Search for the cell housing the specified text and yield its (X, Y) center coordinate. 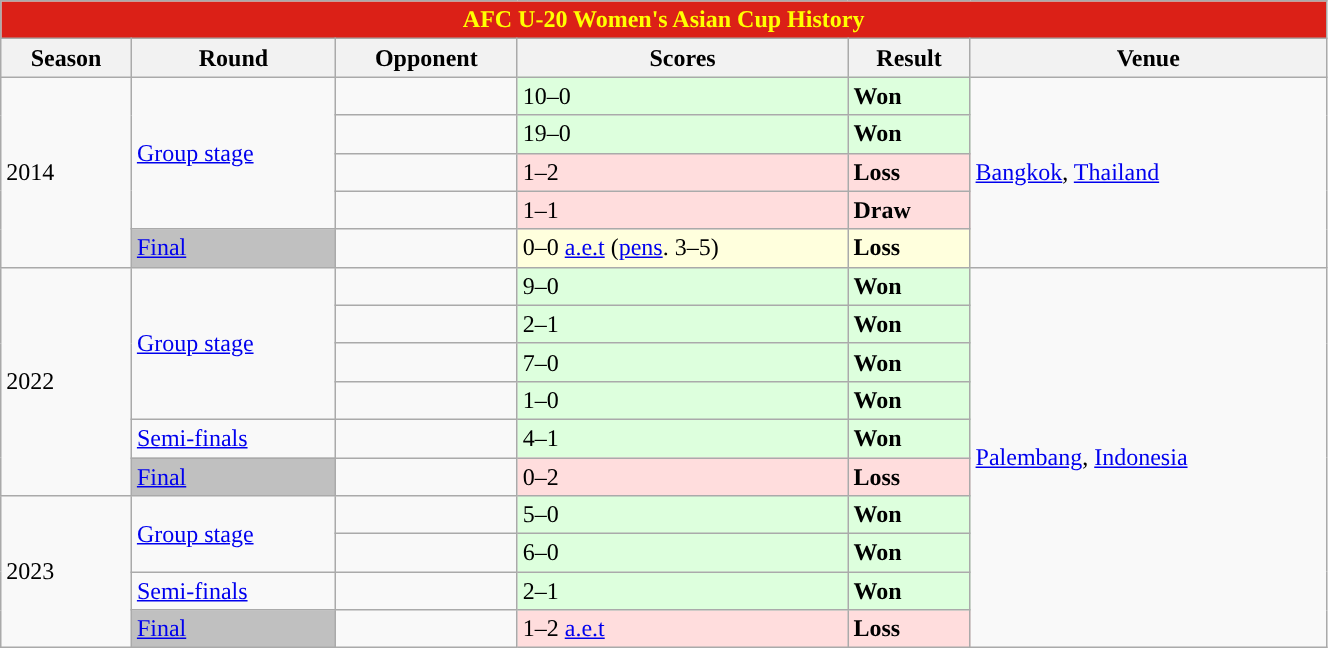
7–0 (682, 362)
2022 (66, 381)
2023 (66, 572)
AFC U-20 Women's Asian Cup History (664, 20)
Venue (1148, 58)
Result (909, 58)
Round (233, 58)
0–0 a.e.t (pens. 3–5) (682, 248)
1–1 (682, 210)
1–2 (682, 172)
4–1 (682, 438)
Season (66, 58)
6–0 (682, 553)
5–0 (682, 515)
Opponent (426, 58)
1–2 a.e.t (682, 629)
Draw (909, 210)
19–0 (682, 134)
0–2 (682, 477)
Palembang, Indonesia (1148, 458)
Bangkok, Thailand (1148, 172)
10–0 (682, 96)
2014 (66, 172)
1–0 (682, 400)
9–0 (682, 286)
Scores (682, 58)
